Search for the cell housing the specified text and yield its (x, y) center coordinate. 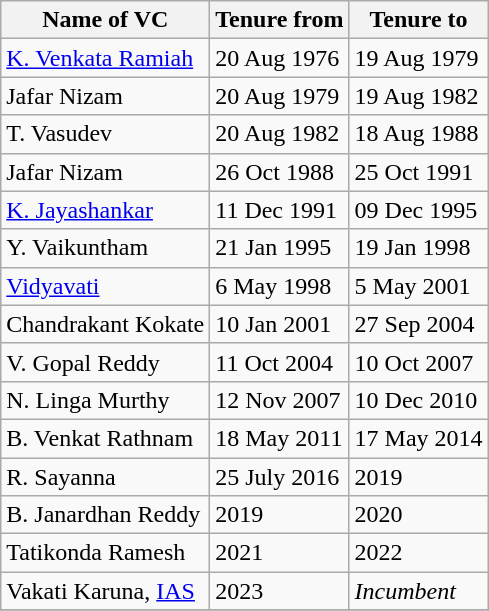
Vidyavati (106, 286)
11 Dec 1991 (280, 210)
10 Jan 2001 (280, 324)
11 Oct 2004 (280, 362)
10 Oct 2007 (418, 362)
5 May 2001 (418, 286)
Name of VC (106, 20)
2022 (418, 553)
17 May 2014 (418, 438)
Incumbent (418, 591)
19 Aug 1979 (418, 58)
V. Gopal Reddy (106, 362)
10 Dec 2010 (418, 400)
K. Jayashankar (106, 210)
N. Linga Murthy (106, 400)
18 May 2011 (280, 438)
25 July 2016 (280, 477)
26 Oct 1988 (280, 172)
Tatikonda Ramesh (106, 553)
T. Vasudev (106, 134)
Vakati Karuna, IAS (106, 591)
25 Oct 1991 (418, 172)
R. Sayanna (106, 477)
B. Venkat Rathnam (106, 438)
20 Aug 1982 (280, 134)
Tenure from (280, 20)
2021 (280, 553)
09 Dec 1995 (418, 210)
27 Sep 2004 (418, 324)
6 May 1998 (280, 286)
20 Aug 1979 (280, 96)
20 Aug 1976 (280, 58)
12 Nov 2007 (280, 400)
19 Aug 1982 (418, 96)
21 Jan 1995 (280, 248)
Tenure to (418, 20)
K. Venkata Ramiah (106, 58)
19 Jan 1998 (418, 248)
Chandrakant Kokate (106, 324)
Y. Vaikuntham (106, 248)
2023 (280, 591)
18 Aug 1988 (418, 134)
B. Janardhan Reddy (106, 515)
2020 (418, 515)
